From the cell containing the given text, extract its center point as [X, Y] coordinate. 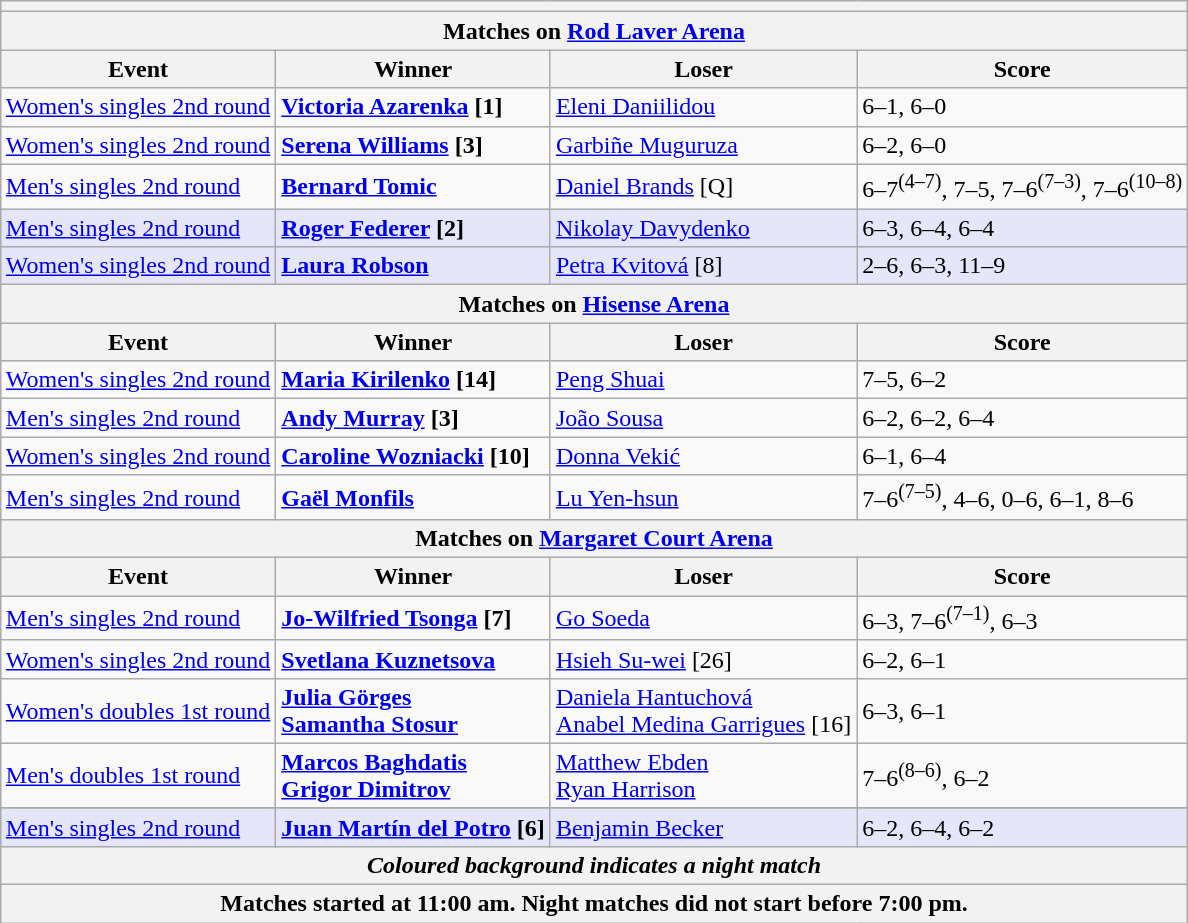
Juan Martín del Potro [6] [414, 827]
Matches on Margaret Court Arena [594, 539]
Eleni Daniilidou [703, 107]
Matches started at 11:00 am. Night matches did not start before 7:00 pm. [594, 904]
6–3, 7–6(7–1), 6–3 [1022, 618]
Laura Robson [414, 266]
Matches on Rod Laver Arena [594, 31]
Matthew Ebden Ryan Harrison [703, 776]
Julia Görges Samantha Stosur [414, 710]
7–6(8–6), 6–2 [1022, 776]
Caroline Wozniacki [10] [414, 456]
Hsieh Su-wei [26] [703, 659]
Benjamin Becker [703, 827]
Garbiñe Muguruza [703, 145]
Daniel Brands [Q] [703, 186]
Men's doubles 1st round [138, 776]
6–7(4–7), 7–5, 7–6(7–3), 7–6(10–8) [1022, 186]
6–3, 6–1 [1022, 710]
Gaël Monfils [414, 498]
Serena Williams [3] [414, 145]
Peng Shuai [703, 380]
Jo-Wilfried Tsonga [7] [414, 618]
6–1, 6–4 [1022, 456]
Maria Kirilenko [14] [414, 380]
7–6(7–5), 4–6, 0–6, 6–1, 8–6 [1022, 498]
Matches on Hisense Arena [594, 304]
Marcos Baghdatis Grigor Dimitrov [414, 776]
Nikolay Davydenko [703, 228]
2–6, 6–3, 11–9 [1022, 266]
6–2, 6–2, 6–4 [1022, 418]
Bernard Tomic [414, 186]
João Sousa [703, 418]
6–2, 6–1 [1022, 659]
Coloured background indicates a night match [594, 866]
Petra Kvitová [8] [703, 266]
Andy Murray [3] [414, 418]
Svetlana Kuznetsova [414, 659]
Victoria Azarenka [1] [414, 107]
Lu Yen-hsun [703, 498]
6–2, 6–0 [1022, 145]
Go Soeda [703, 618]
7–5, 6–2 [1022, 380]
6–2, 6–4, 6–2 [1022, 827]
Roger Federer [2] [414, 228]
Donna Vekić [703, 456]
6–1, 6–0 [1022, 107]
Women's doubles 1st round [138, 710]
6–3, 6–4, 6–4 [1022, 228]
Daniela Hantuchová Anabel Medina Garrigues [16] [703, 710]
